Locate the cell with the specified text and output its (X, Y) center coordinate. 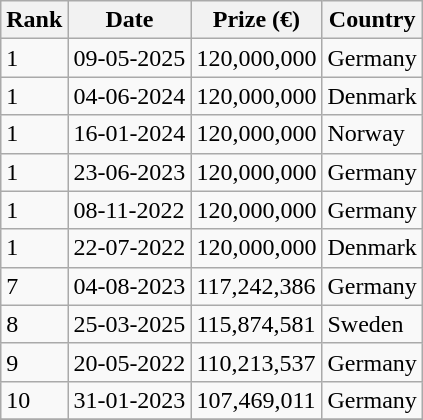
16-01-2024 (130, 134)
8 (34, 324)
25-03-2025 (130, 324)
04-06-2024 (130, 96)
7 (34, 286)
117,242,386 (256, 286)
Date (130, 20)
Prize (€) (256, 20)
22-07-2022 (130, 248)
9 (34, 362)
115,874,581 (256, 324)
110,213,537 (256, 362)
Rank (34, 20)
Norway (372, 134)
Sweden (372, 324)
20-05-2022 (130, 362)
04-08-2023 (130, 286)
Country (372, 20)
23-06-2023 (130, 172)
09-05-2025 (130, 58)
10 (34, 400)
107,469,011 (256, 400)
31-01-2023 (130, 400)
08-11-2022 (130, 210)
